Detect which cell encompasses the target text, then output its [x, y] center coordinate. 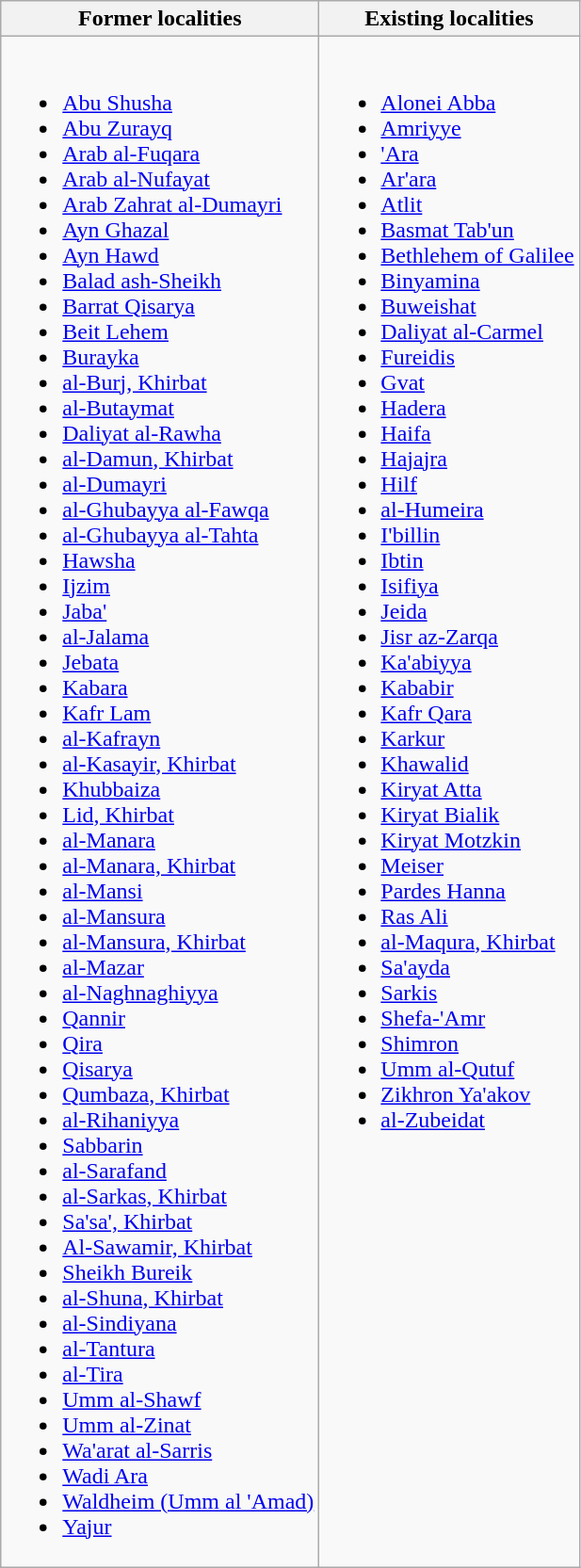
Existing localities [449, 19]
Former localities [160, 19]
